Output the (X, Y) coordinate of the center of the cell containing the given text.  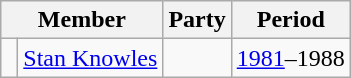
1981–1988 (290, 58)
Party (197, 20)
Period (290, 20)
Member (82, 20)
Stan Knowles (90, 58)
